For the text-containing cell, return its midpoint in (X, Y) coordinate format. 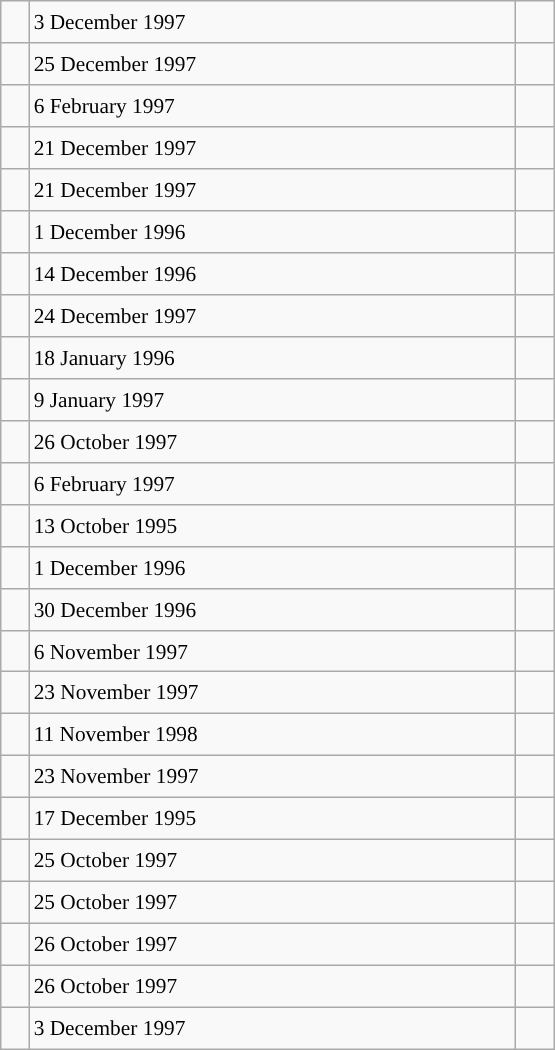
30 December 1996 (272, 609)
25 December 1997 (272, 64)
18 January 1996 (272, 358)
14 December 1996 (272, 274)
11 November 1998 (272, 735)
13 October 1995 (272, 525)
6 November 1997 (272, 651)
17 December 1995 (272, 819)
9 January 1997 (272, 399)
24 December 1997 (272, 316)
